Capture the cell that displays the provided text and extract its (X, Y) central coordinate. 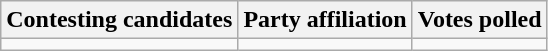
Party affiliation (325, 20)
Contesting candidates (120, 20)
Votes polled (480, 20)
